Locate the cell with the specified text and output its [X, Y] center coordinate. 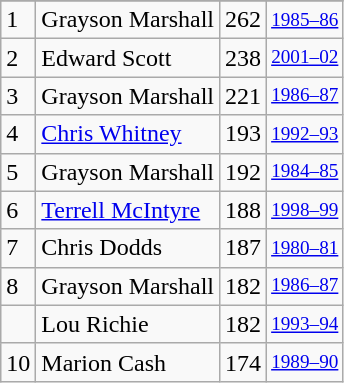
1984–85 [305, 172]
Chris Dodds [128, 248]
1 [18, 20]
2001–02 [305, 58]
1985–86 [305, 20]
4 [18, 134]
7 [18, 248]
193 [244, 134]
262 [244, 20]
188 [244, 210]
10 [18, 362]
Lou Richie [128, 324]
2 [18, 58]
1989–90 [305, 362]
8 [18, 286]
3 [18, 96]
1993–94 [305, 324]
238 [244, 58]
221 [244, 96]
Terrell McIntyre [128, 210]
1980–81 [305, 248]
Edward Scott [128, 58]
174 [244, 362]
6 [18, 210]
1998–99 [305, 210]
187 [244, 248]
Marion Cash [128, 362]
5 [18, 172]
1992–93 [305, 134]
192 [244, 172]
Chris Whitney [128, 134]
